Scan for the cell matching the given text and deliver its (X, Y) coordinate at center. 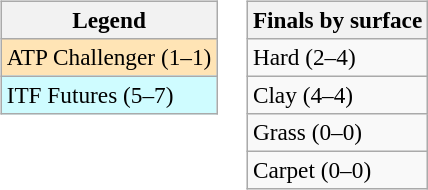
Grass (0–0) (337, 133)
ITF Futures (5–7) (108, 95)
ATP Challenger (1–1) (108, 57)
Carpet (0–0) (337, 171)
Clay (4–4) (337, 95)
Hard (2–4) (337, 57)
Finals by surface (337, 20)
Legend (108, 20)
